Extract the (X, Y) coordinate from the center of the cell holding the provided text.  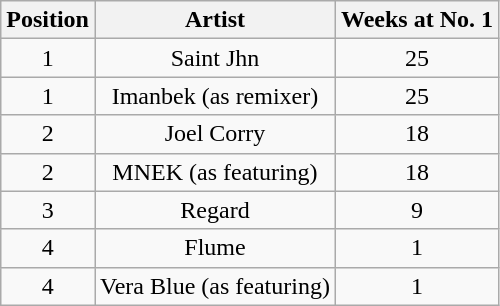
3 (48, 210)
9 (416, 210)
Saint Jhn (214, 58)
Flume (214, 248)
Joel Corry (214, 134)
Regard (214, 210)
MNEK (as featuring) (214, 172)
Artist (214, 20)
Weeks at No. 1 (416, 20)
Position (48, 20)
Imanbek (as remixer) (214, 96)
Vera Blue (as featuring) (214, 286)
